Scan for the cell matching the given text and deliver its [x, y] coordinate at center. 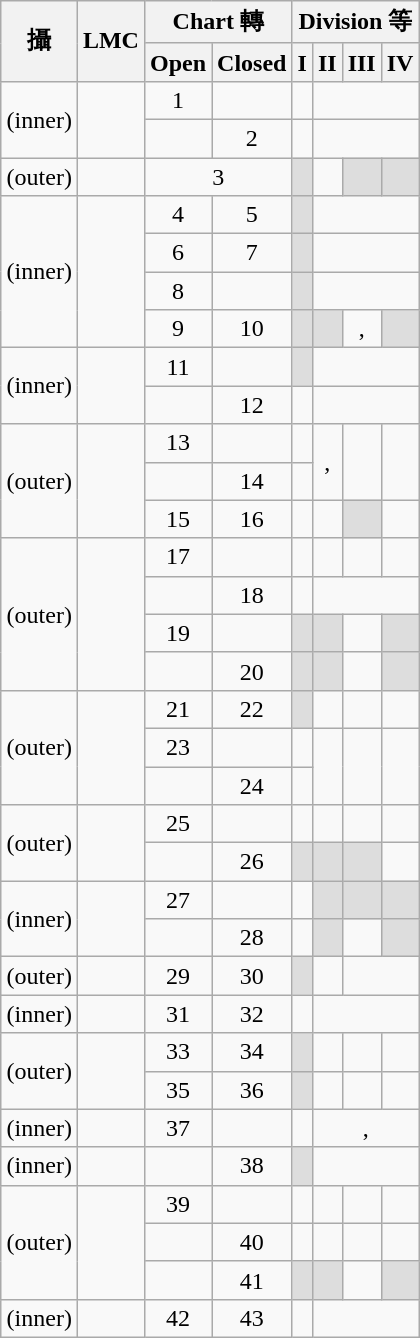
13 [178, 443]
23 [178, 747]
19 [178, 633]
LMC [110, 42]
38 [252, 1166]
12 [252, 405]
15 [178, 519]
32 [252, 1014]
36 [252, 1090]
28 [252, 938]
27 [178, 900]
26 [252, 862]
Division 等 [356, 22]
29 [178, 976]
24 [252, 785]
Open [178, 62]
22 [252, 709]
21 [178, 709]
6 [178, 253]
7 [252, 253]
攝 [39, 42]
37 [178, 1128]
30 [252, 976]
35 [178, 1090]
43 [252, 1318]
31 [178, 1014]
42 [178, 1318]
Closed [252, 62]
4 [178, 215]
1 [178, 100]
11 [178, 367]
II [327, 62]
25 [178, 824]
9 [178, 329]
33 [178, 1052]
17 [178, 557]
18 [252, 595]
14 [252, 481]
I [302, 62]
40 [252, 1242]
34 [252, 1052]
2 [252, 138]
8 [178, 291]
IV [400, 62]
10 [252, 329]
39 [178, 1204]
3 [218, 177]
Chart 轉 [218, 22]
III [362, 62]
5 [252, 215]
41 [252, 1280]
16 [252, 519]
20 [252, 671]
